Extract the [x, y] coordinate from the center of the cell holding the provided text.  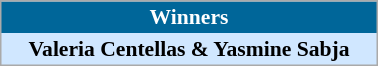
Valeria Centellas & Yasmine Sabja [189, 49]
Winners [189, 17]
